Pinpoint the cell where the given text exists, returning its [X, Y] midpoint coordinate. 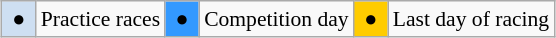
Practice races [100, 19]
Last day of racing [472, 19]
Competition day [276, 19]
